Search for the cell housing the specified text and yield its (X, Y) center coordinate. 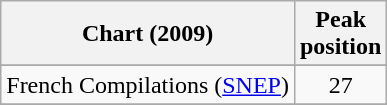
French Compilations (SNEP) (148, 85)
27 (340, 85)
Chart (2009) (148, 34)
Peakposition (340, 34)
